Detect which cell encompasses the target text, then output its (X, Y) center coordinate. 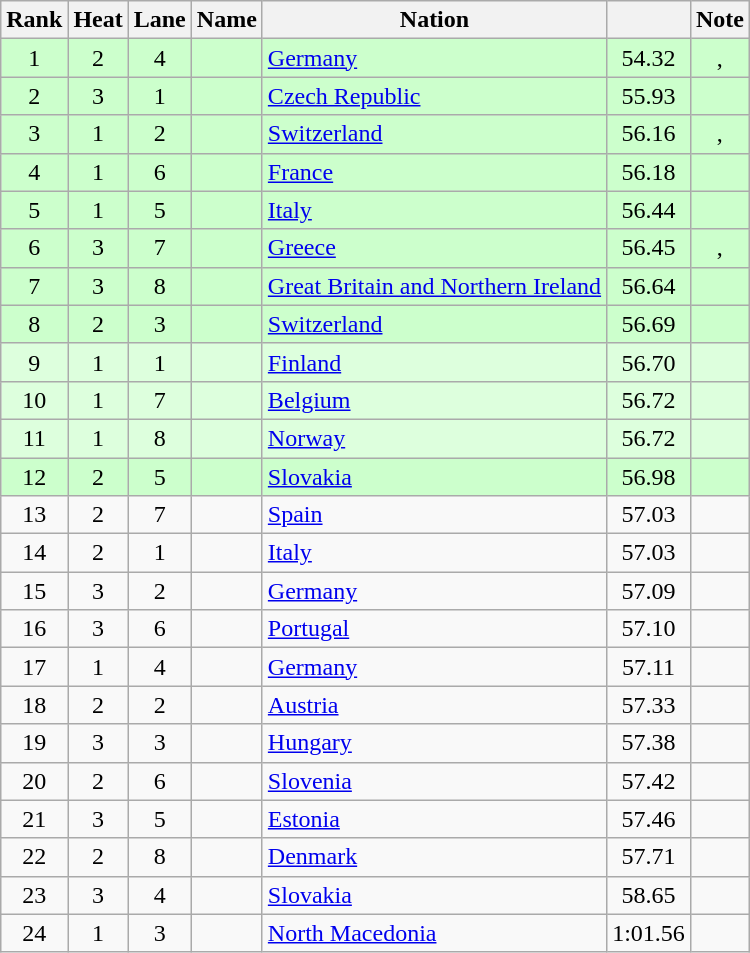
9 (34, 362)
Slovenia (434, 781)
56.70 (649, 362)
Denmark (434, 857)
57.11 (649, 667)
Czech Republic (434, 96)
16 (34, 629)
Norway (434, 438)
Hungary (434, 743)
57.38 (649, 743)
Estonia (434, 819)
Greece (434, 248)
Great Britain and Northern Ireland (434, 286)
24 (34, 933)
54.32 (649, 58)
France (434, 172)
11 (34, 438)
20 (34, 781)
17 (34, 667)
Rank (34, 20)
56.98 (649, 477)
23 (34, 895)
Spain (434, 515)
Austria (434, 705)
Lane (160, 20)
Heat (98, 20)
56.18 (649, 172)
Portugal (434, 629)
10 (34, 400)
13 (34, 515)
14 (34, 553)
North Macedonia (434, 933)
Name (226, 20)
Nation (434, 20)
57.42 (649, 781)
58.65 (649, 895)
12 (34, 477)
21 (34, 819)
1:01.56 (649, 933)
56.69 (649, 324)
57.71 (649, 857)
56.16 (649, 134)
57.46 (649, 819)
19 (34, 743)
56.64 (649, 286)
Note (720, 20)
22 (34, 857)
Belgium (434, 400)
55.93 (649, 96)
15 (34, 591)
57.33 (649, 705)
Finland (434, 362)
57.10 (649, 629)
56.45 (649, 248)
57.09 (649, 591)
18 (34, 705)
56.44 (649, 210)
